Capture the cell that displays the provided text and extract its [X, Y] central coordinate. 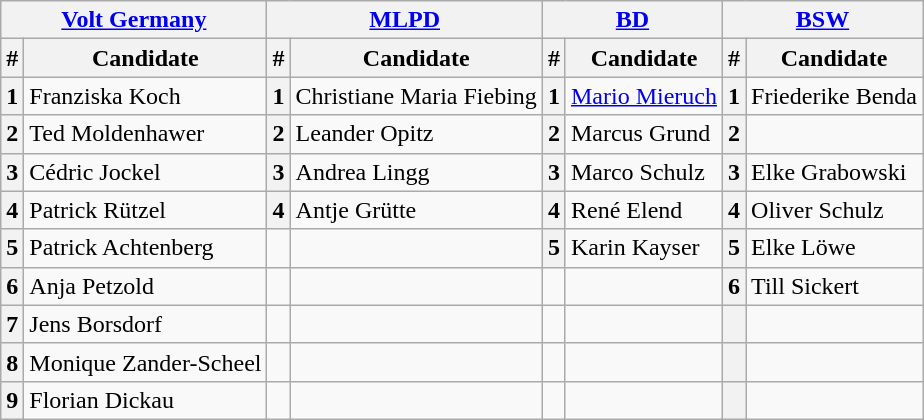
Cédric Jockel [146, 172]
Mario Mieruch [644, 96]
Patrick Rützel [146, 210]
Monique Zander-Scheel [146, 362]
9 [12, 400]
Anja Petzold [146, 286]
Leander Opitz [416, 134]
René Elend [644, 210]
8 [12, 362]
BSW [822, 20]
Patrick Achtenberg [146, 248]
Jens Borsdorf [146, 324]
Franziska Koch [146, 96]
Elke Löwe [834, 248]
Volt Germany [134, 20]
7 [12, 324]
Marco Schulz [644, 172]
Oliver Schulz [834, 210]
Christiane Maria Fiebing [416, 96]
Florian Dickau [146, 400]
Andrea Lingg [416, 172]
Till Sickert [834, 286]
BD [632, 20]
Ted Moldenhawer [146, 134]
Elke Grabowski [834, 172]
MLPD [404, 20]
Marcus Grund [644, 134]
Friederike Benda [834, 96]
Karin Kayser [644, 248]
Antje Grütte [416, 210]
